Output the [X, Y] coordinate of the center of the cell containing the given text.  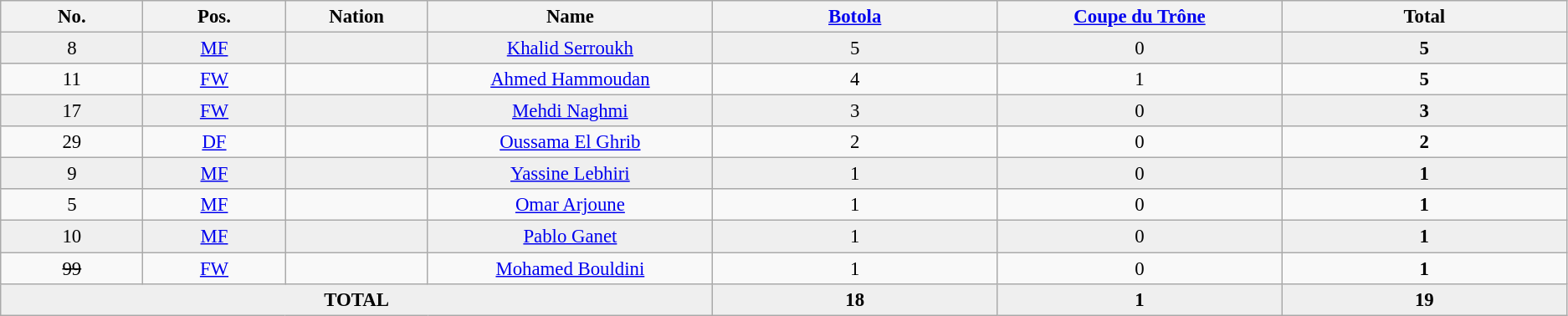
Nation [356, 17]
DF [214, 142]
TOTAL [356, 299]
Coupe du Trône [1140, 17]
19 [1424, 299]
Mohamed Bouldini [570, 268]
Khalid Serroukh [570, 48]
9 [72, 174]
18 [855, 299]
Oussama El Ghrib [570, 142]
Botola [855, 17]
No. [72, 17]
Omar Arjoune [570, 205]
4 [855, 79]
29 [72, 142]
Mehdi Naghmi [570, 111]
Pablo Ganet [570, 237]
Name [570, 17]
Total [1424, 17]
99 [72, 268]
Ahmed Hammoudan [570, 79]
11 [72, 79]
8 [72, 48]
Pos. [214, 17]
10 [72, 237]
Yassine Lebhiri [570, 174]
17 [72, 111]
